Return (X, Y) of the center of cell containing provided text 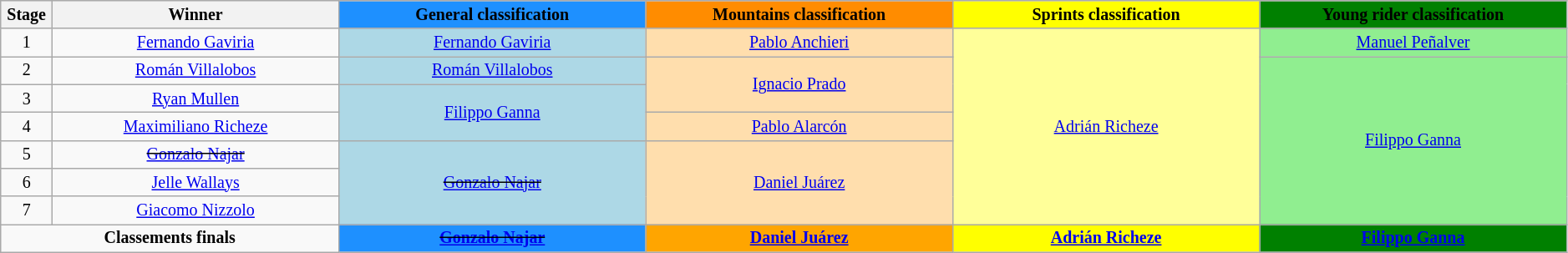
Stage (27, 15)
Winner (195, 15)
Young rider classification (1413, 15)
7 (27, 210)
General classification (493, 15)
Ryan Mullen (195, 99)
Manuel Peñalver (1413, 43)
Maximiliano Richeze (195, 127)
Pablo Anchieri (799, 43)
2 (27, 70)
4 (27, 127)
3 (27, 99)
Giacomo Nizzolo (195, 210)
Jelle Wallays (195, 182)
Classements finals (170, 239)
5 (27, 154)
Mountains classification (799, 15)
Pablo Alarcón (799, 127)
Ignacio Prado (799, 85)
Sprints classification (1106, 15)
1 (27, 43)
6 (27, 182)
